Return [x, y] of the center of cell containing provided text 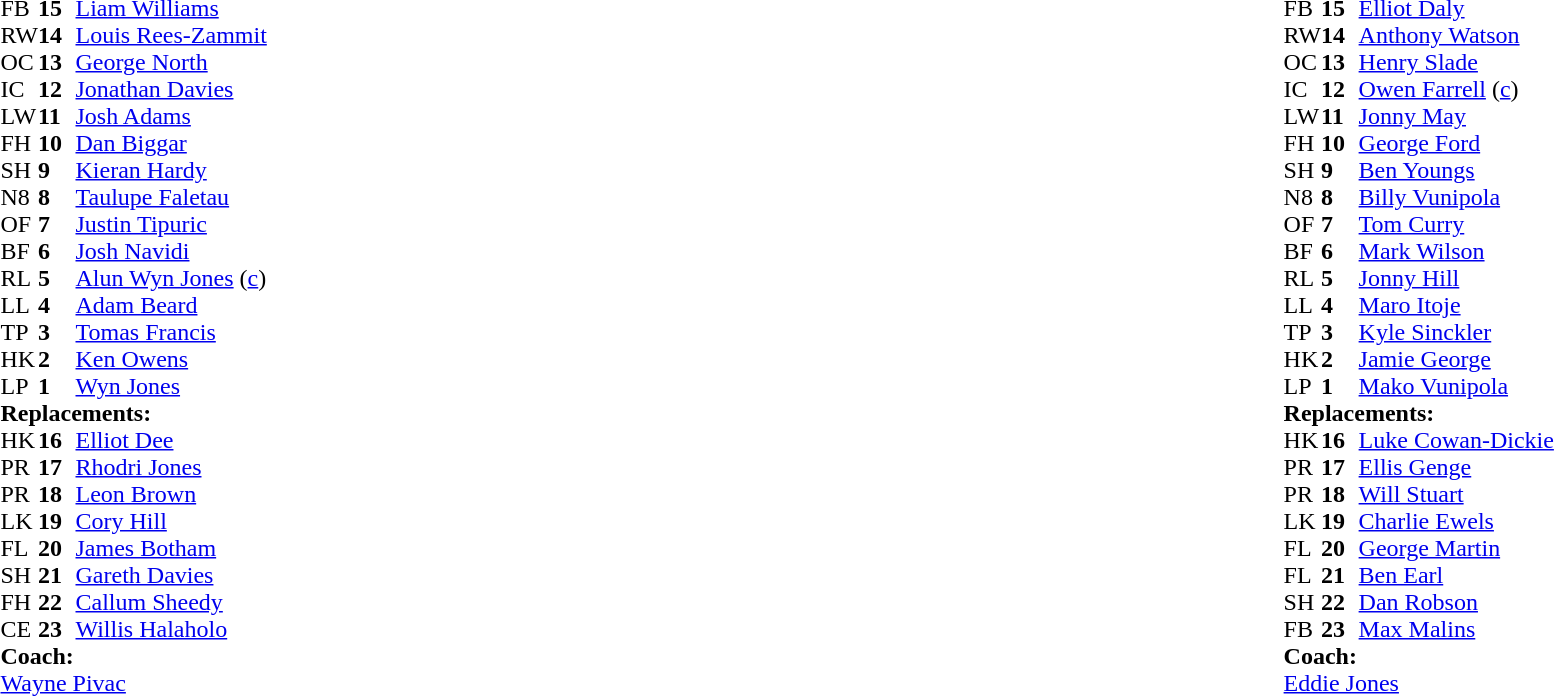
Owen Farrell (c) [1456, 90]
Maro Itoje [1456, 306]
Tom Curry [1456, 224]
Gareth Davies [172, 576]
James Botham [172, 548]
Ken Owens [172, 360]
George North [172, 62]
Max Malins [1456, 630]
Jonny May [1456, 116]
Kieran Hardy [172, 170]
Luke Cowan-Dickie [1456, 440]
Adam Beard [172, 306]
Will Stuart [1456, 494]
Dan Robson [1456, 602]
Ellis Genge [1456, 468]
Leon Brown [172, 494]
George Ford [1456, 144]
Jonathan Davies [172, 90]
Ben Earl [1456, 576]
Rhodri Jones [172, 468]
Jonny Hill [1456, 278]
Josh Navidi [172, 252]
Louis Rees-Zammit [172, 36]
Wyn Jones [172, 386]
FB [1303, 630]
Henry Slade [1456, 62]
Mako Vunipola [1456, 386]
Kyle Sinckler [1456, 332]
Jamie George [1456, 360]
Dan Biggar [172, 144]
George Martin [1456, 548]
Elliot Dee [172, 440]
Willis Halaholo [172, 630]
Tomas Francis [172, 332]
Josh Adams [172, 116]
Cory Hill [172, 522]
Mark Wilson [1456, 252]
Charlie Ewels [1456, 522]
Callum Sheedy [172, 602]
Taulupe Faletau [172, 198]
CE [19, 630]
Anthony Watson [1456, 36]
Alun Wyn Jones (c) [172, 278]
Billy Vunipola [1456, 198]
Justin Tipuric [172, 224]
Ben Youngs [1456, 170]
